Return (x, y) of the center of cell containing provided text 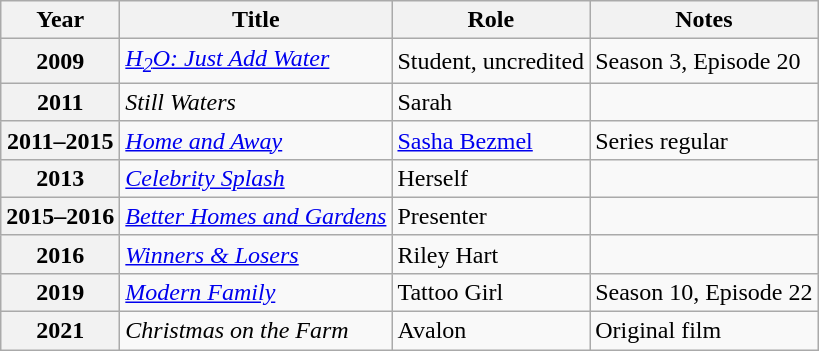
Sarah (491, 102)
Home and Away (256, 140)
Avalon (491, 331)
Title (256, 20)
Tattoo Girl (491, 292)
2016 (60, 254)
Series regular (704, 140)
H2O: Just Add Water (256, 61)
Sasha Bezmel (491, 140)
Role (491, 20)
Season 10, Episode 22 (704, 292)
2011 (60, 102)
Season 3, Episode 20 (704, 61)
2011–2015 (60, 140)
Student, uncredited (491, 61)
Modern Family (256, 292)
2009 (60, 61)
Still Waters (256, 102)
2015–2016 (60, 216)
2019 (60, 292)
2021 (60, 331)
Year (60, 20)
Herself (491, 178)
Presenter (491, 216)
Winners & Losers (256, 254)
2013 (60, 178)
Notes (704, 20)
Christmas on the Farm (256, 331)
Better Homes and Gardens (256, 216)
Riley Hart (491, 254)
Celebrity Splash (256, 178)
Original film (704, 331)
